Scan for the cell matching the given text and deliver its (x, y) coordinate at center. 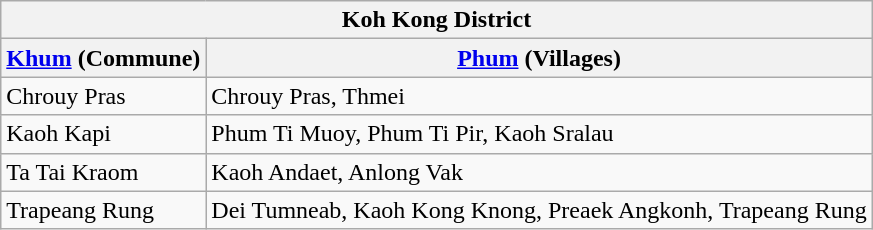
Kaoh Kapi (104, 134)
Kaoh Andaet, Anlong Vak (539, 172)
Phum Ti Muoy, Phum Ti Pir, Kaoh Sralau (539, 134)
Chrouy Pras (104, 96)
Phum (Villages) (539, 58)
Chrouy Pras, Thmei (539, 96)
Ta Tai Kraom (104, 172)
Trapeang Rung (104, 210)
Dei Tumneab, Kaoh Kong Knong, Preaek Angkonh, Trapeang Rung (539, 210)
Khum (Commune) (104, 58)
Koh Kong District (436, 20)
